Find where the given text appears and provide that cell's center as (X, Y) coordinate. 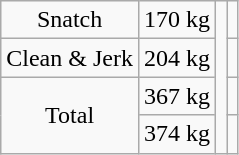
367 kg (176, 96)
Snatch (70, 20)
170 kg (176, 20)
Clean & Jerk (70, 58)
374 kg (176, 134)
204 kg (176, 58)
Total (70, 115)
